Return the [x, y] coordinate for the center point of the cell that contains the specified text.  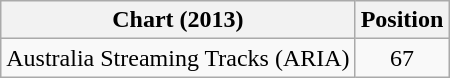
67 [402, 58]
Position [402, 20]
Australia Streaming Tracks (ARIA) [178, 58]
Chart (2013) [178, 20]
